Find where the given text appears and provide that cell's center as (X, Y) coordinate. 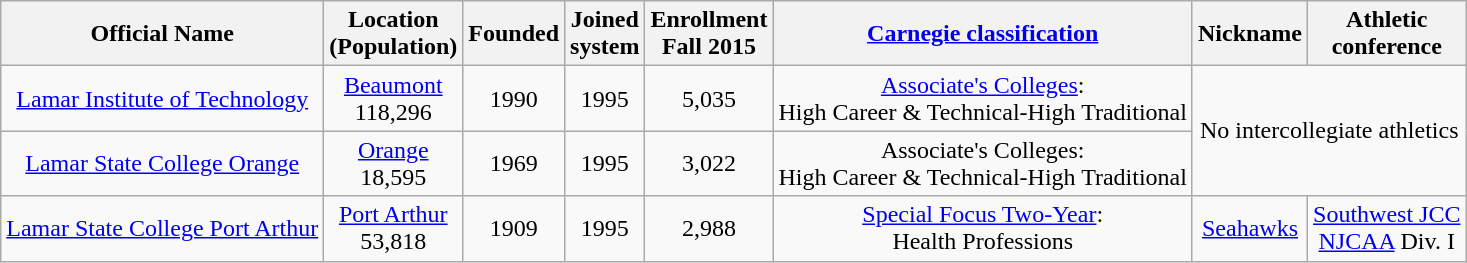
Joinedsystem (605, 34)
1990 (514, 98)
2,988 (709, 228)
No intercollegiate athletics (1328, 131)
Founded (514, 34)
Nickname (1250, 34)
Lamar State College Port Arthur (162, 228)
1969 (514, 164)
Official Name (162, 34)
Special Focus Two-Year:Health Professions (983, 228)
Beaumont118,296 (394, 98)
5,035 (709, 98)
Lamar Institute of Technology (162, 98)
1909 (514, 228)
Port Arthur53,818 (394, 228)
Orange18,595 (394, 164)
Southwest JCCNJCAA Div. I (1387, 228)
Lamar State College Orange (162, 164)
Location(Population) (394, 34)
3,022 (709, 164)
Seahawks (1250, 228)
Carnegie classification (983, 34)
EnrollmentFall 2015 (709, 34)
Athleticconference (1387, 34)
